Scan for the cell matching the given text and deliver its (x, y) coordinate at center. 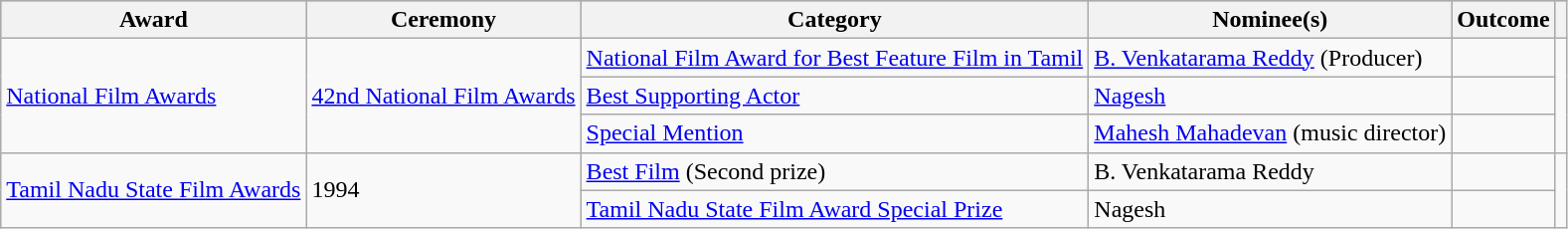
42nd National Film Awards (443, 96)
Mahesh Mahadevan (music director) (1271, 133)
Best Supporting Actor (835, 96)
Ceremony (443, 20)
Special Mention (835, 133)
Nominee(s) (1271, 20)
1994 (443, 190)
B. Venkatarama Reddy (1271, 171)
Category (835, 20)
National Film Award for Best Feature Film in Tamil (835, 58)
Best Film (Second prize) (835, 171)
Outcome (1503, 20)
Award (153, 20)
Tamil Nadu State Film Awards (153, 190)
Tamil Nadu State Film Award Special Prize (835, 209)
National Film Awards (153, 96)
B. Venkatarama Reddy (Producer) (1271, 58)
